From the cell containing the given text, extract its center point as [X, Y] coordinate. 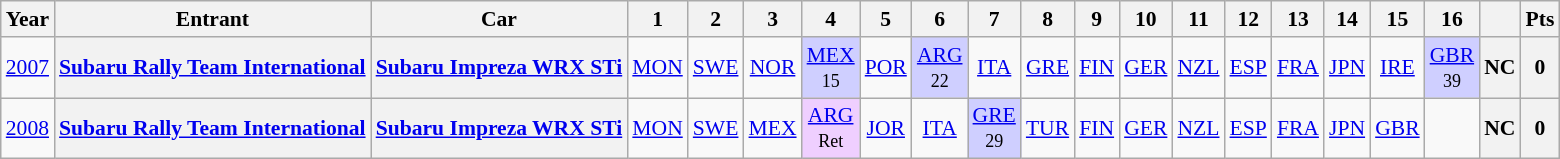
2 [716, 19]
POR [886, 68]
MEX15 [831, 68]
5 [886, 19]
GBR [1398, 128]
Car [500, 19]
1 [658, 19]
Year [28, 19]
6 [940, 19]
9 [1096, 19]
MEX [773, 128]
11 [1198, 19]
Entrant [212, 19]
NOR [773, 68]
7 [994, 19]
3 [773, 19]
2007 [28, 68]
ARG22 [940, 68]
IRE [1398, 68]
15 [1398, 19]
16 [1452, 19]
2008 [28, 128]
8 [1048, 19]
ARGRet [831, 128]
14 [1347, 19]
TUR [1048, 128]
GRE29 [994, 128]
JOR [886, 128]
GRE [1048, 68]
12 [1248, 19]
10 [1146, 19]
Pts [1540, 19]
4 [831, 19]
GBR39 [1452, 68]
13 [1298, 19]
